Scan for the cell matching the given text and deliver its (x, y) coordinate at center. 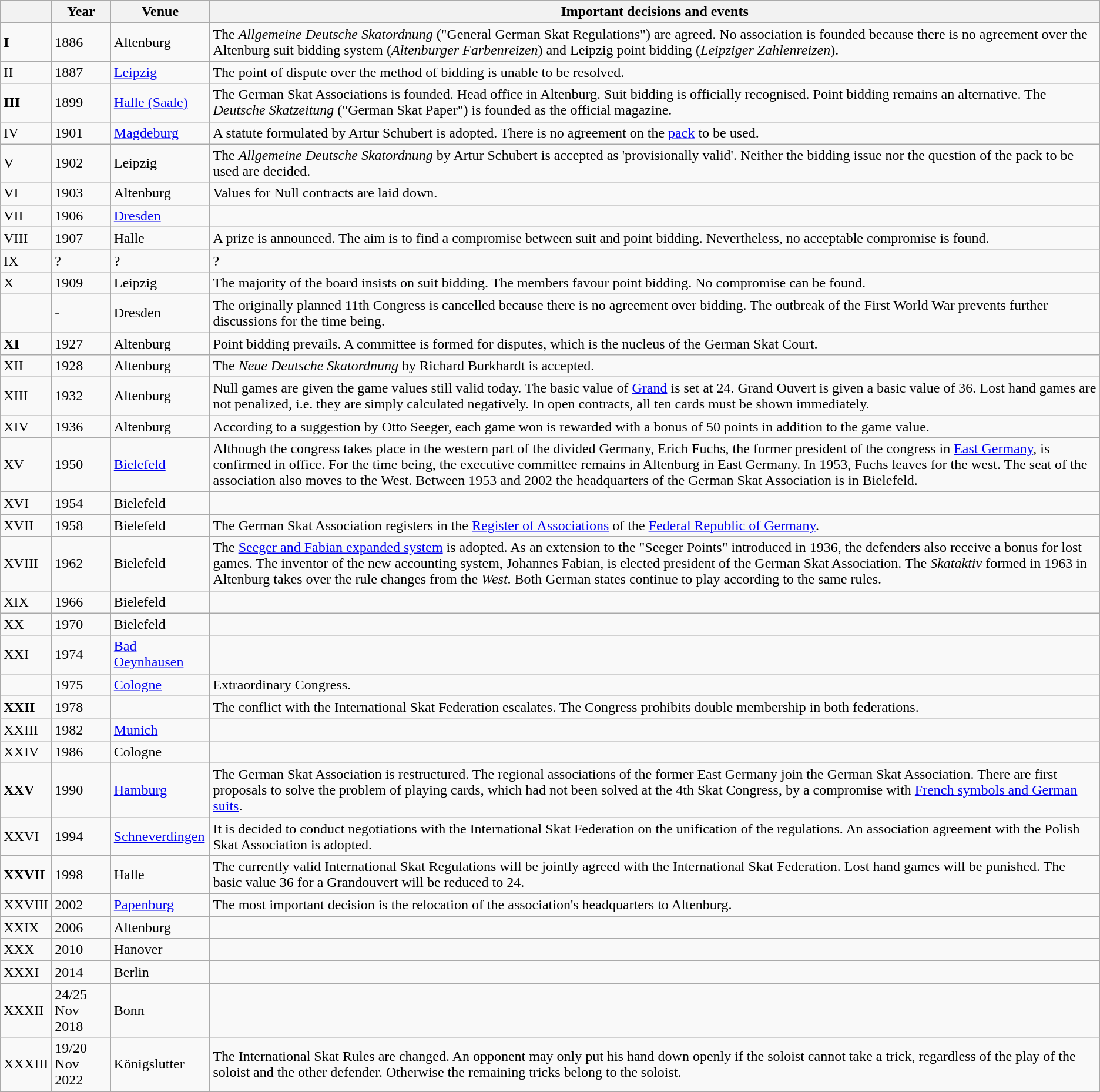
Venue (160, 12)
VII (26, 216)
2010 (81, 950)
Extraordinary Congress. (655, 685)
XV (26, 465)
1982 (81, 729)
1950 (81, 465)
1962 (81, 564)
1966 (81, 602)
1899 (81, 102)
1954 (81, 503)
II (26, 72)
1907 (81, 238)
III (26, 102)
A prize is announced. The aim is to find a compromise between suit and point bidding. Nevertheless, no acceptable compromise is found. (655, 238)
XII (26, 366)
Magdeburg (160, 133)
2002 (81, 905)
XXXI (26, 972)
1998 (81, 875)
X (26, 283)
XXI (26, 655)
- (81, 313)
XXX (26, 950)
Papenburg (160, 905)
1886 (81, 42)
1975 (81, 685)
Bonn (160, 1010)
Point bidding prevails. A committee is formed for disputes, which is the nucleus of the German Skat Court. (655, 344)
XIX (26, 602)
1906 (81, 216)
The majority of the board insists on suit bidding. The members favour point bidding. No compromise can be found. (655, 283)
1932 (81, 396)
A statute formulated by Artur Schubert is adopted. There is no agreement on the pack to be used. (655, 133)
1927 (81, 344)
V (26, 163)
19/20 Nov 2022 (81, 1064)
The conflict with the International Skat Federation escalates. The Congress prohibits double membership in both federations. (655, 707)
1974 (81, 655)
1958 (81, 525)
XXVII (26, 875)
Values for Null contracts are laid down. (655, 193)
XXVI (26, 836)
VI (26, 193)
Hanover (160, 950)
XXV (26, 790)
XXIII (26, 729)
XIII (26, 396)
1970 (81, 624)
Bad Oeynhausen (160, 655)
1986 (81, 752)
IV (26, 133)
XXII (26, 707)
1928 (81, 366)
2006 (81, 927)
XIV (26, 427)
Halle (Saale) (160, 102)
Königslutter (160, 1064)
XXXIII (26, 1064)
1909 (81, 283)
XXIX (26, 927)
VIII (26, 238)
XI (26, 344)
XVIII (26, 564)
24/25 Nov 2018 (81, 1010)
1901 (81, 133)
According to a suggestion by Otto Seeger, each game won is rewarded with a bonus of 50 points in addition to the game value. (655, 427)
1887 (81, 72)
Important decisions and events (655, 12)
XVI (26, 503)
1994 (81, 836)
Berlin (160, 972)
XXIV (26, 752)
1903 (81, 193)
The most important decision is the relocation of the association's headquarters to Altenburg. (655, 905)
XX (26, 624)
I (26, 42)
XXVIII (26, 905)
Schneverdingen (160, 836)
1990 (81, 790)
1936 (81, 427)
Munich (160, 729)
The German Skat Association registers in the Register of Associations of the Federal Republic of Germany. (655, 525)
1902 (81, 163)
XXXII (26, 1010)
Hamburg (160, 790)
2014 (81, 972)
XVII (26, 525)
IX (26, 260)
The point of dispute over the method of bidding is unable to be resolved. (655, 72)
1978 (81, 707)
Year (81, 12)
The Neue Deutsche Skatordnung by Richard Burkhardt is accepted. (655, 366)
